Provide the [x, y] coordinate of the cell's center where the given text is located.  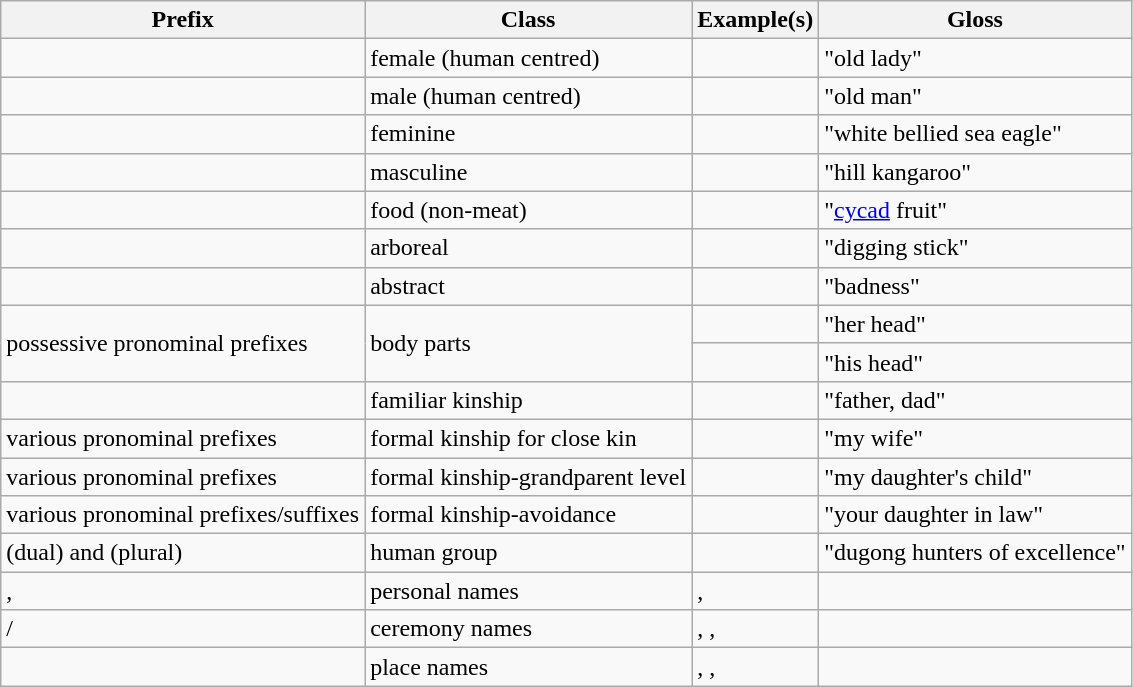
Example(s) [756, 20]
"her head" [976, 324]
"old man" [976, 96]
personal names [528, 591]
various pronominal prefixes/suffixes [183, 515]
Prefix [183, 20]
female (human centred) [528, 58]
"white bellied sea eagle" [976, 134]
"my wife" [976, 438]
body parts [528, 343]
"cycad fruit" [976, 210]
"digging stick" [976, 248]
masculine [528, 172]
formal kinship for close kin [528, 438]
formal kinship-grandparent level [528, 477]
Class [528, 20]
human group [528, 553]
/ [183, 629]
formal kinship-avoidance [528, 515]
"my daughter's child" [976, 477]
"your daughter in law" [976, 515]
familiar kinship [528, 400]
"dugong hunters of excellence" [976, 553]
feminine [528, 134]
"his head" [976, 362]
(dual) and (plural) [183, 553]
arboreal [528, 248]
"badness" [976, 286]
"old lady" [976, 58]
"father, dad" [976, 400]
possessive pronominal prefixes [183, 343]
place names [528, 667]
food (non-meat) [528, 210]
Gloss [976, 20]
"hill kangaroo" [976, 172]
male (human centred) [528, 96]
ceremony names [528, 629]
abstract [528, 286]
